Pinpoint the cell where the given text exists, returning its (x, y) midpoint coordinate. 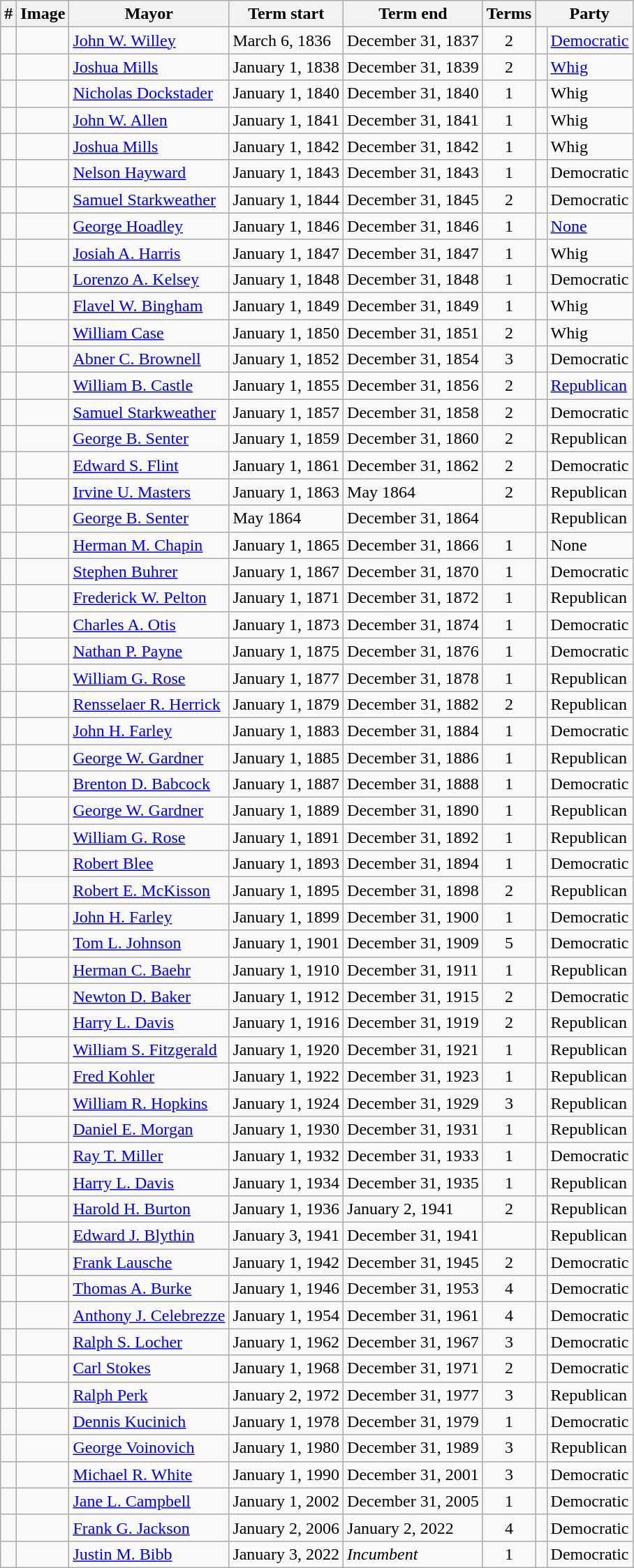
Incumbent (413, 1554)
January 1, 1901 (286, 943)
December 31, 1967 (413, 1342)
December 31, 1862 (413, 465)
Dennis Kucinich (149, 1421)
December 31, 1915 (413, 996)
January 1, 1910 (286, 970)
December 31, 1892 (413, 837)
January 1, 1962 (286, 1342)
December 31, 1971 (413, 1368)
December 31, 1989 (413, 1448)
January 1, 1844 (286, 200)
Frank Lausche (149, 1262)
December 31, 1856 (413, 386)
January 1, 1936 (286, 1209)
December 31, 1841 (413, 120)
January 1, 1932 (286, 1156)
December 31, 2005 (413, 1501)
January 1, 1879 (286, 704)
Jane L. Campbell (149, 1501)
December 31, 1874 (413, 625)
December 31, 2001 (413, 1474)
Justin M. Bibb (149, 1554)
January 1, 1980 (286, 1448)
December 31, 1878 (413, 678)
January 1, 1916 (286, 1023)
January 1, 2002 (286, 1501)
January 1, 1841 (286, 120)
Party (589, 14)
December 31, 1839 (413, 67)
December 31, 1890 (413, 811)
January 1, 1922 (286, 1076)
December 31, 1886 (413, 757)
Ralph S. Locher (149, 1342)
December 31, 1837 (413, 40)
January 1, 1891 (286, 837)
Thomas A. Burke (149, 1289)
December 31, 1843 (413, 173)
January 1, 1852 (286, 359)
Michael R. White (149, 1474)
Frederick W. Pelton (149, 598)
January 1, 1946 (286, 1289)
Irvine U. Masters (149, 492)
January 1, 1877 (286, 678)
December 31, 1854 (413, 359)
January 1, 1885 (286, 757)
December 31, 1898 (413, 890)
January 1, 1875 (286, 651)
January 1, 1842 (286, 147)
December 31, 1931 (413, 1129)
December 31, 1882 (413, 704)
January 2, 1941 (413, 1209)
December 31, 1846 (413, 226)
William B. Castle (149, 386)
Carl Stokes (149, 1368)
December 31, 1911 (413, 970)
Edward J. Blythin (149, 1236)
# (8, 14)
December 31, 1845 (413, 200)
January 1, 1857 (286, 412)
January 1, 1863 (286, 492)
William S. Fitzgerald (149, 1050)
January 1, 1867 (286, 572)
January 2, 1972 (286, 1395)
December 31, 1842 (413, 147)
Nelson Hayward (149, 173)
January 1, 1912 (286, 996)
January 1, 1990 (286, 1474)
Herman M. Chapin (149, 545)
January 1, 1843 (286, 173)
January 1, 1942 (286, 1262)
January 3, 1941 (286, 1236)
Term start (286, 14)
December 31, 1847 (413, 253)
Josiah A. Harris (149, 253)
January 1, 1968 (286, 1368)
January 2, 2006 (286, 1528)
December 31, 1849 (413, 306)
December 31, 1919 (413, 1023)
December 31, 1888 (413, 784)
January 3, 2022 (286, 1554)
December 31, 1909 (413, 943)
Lorenzo A. Kelsey (149, 279)
December 31, 1953 (413, 1289)
January 1, 1855 (286, 386)
December 31, 1860 (413, 439)
December 31, 1923 (413, 1076)
Daniel E. Morgan (149, 1129)
Stephen Buhrer (149, 572)
Newton D. Baker (149, 996)
December 31, 1851 (413, 333)
Edward S. Flint (149, 465)
December 31, 1935 (413, 1183)
January 1, 1887 (286, 784)
December 31, 1921 (413, 1050)
George Hoadley (149, 226)
December 31, 1894 (413, 864)
John W. Willey (149, 40)
Charles A. Otis (149, 625)
December 31, 1848 (413, 279)
Term end (413, 14)
William Case (149, 333)
January 1, 1934 (286, 1183)
December 31, 1979 (413, 1421)
January 1, 1865 (286, 545)
Herman C. Baehr (149, 970)
January 1, 1848 (286, 279)
Anthony J. Celebrezze (149, 1315)
Flavel W. Bingham (149, 306)
5 (509, 943)
January 1, 1859 (286, 439)
Robert Blee (149, 864)
December 31, 1933 (413, 1156)
Frank G. Jackson (149, 1528)
January 2, 2022 (413, 1528)
December 31, 1961 (413, 1315)
January 1, 1895 (286, 890)
William R. Hopkins (149, 1103)
December 31, 1858 (413, 412)
January 1, 1924 (286, 1103)
December 31, 1870 (413, 572)
Image (43, 14)
Fred Kohler (149, 1076)
Tom L. Johnson (149, 943)
January 1, 1873 (286, 625)
January 1, 1871 (286, 598)
January 1, 1849 (286, 306)
December 31, 1872 (413, 598)
December 31, 1977 (413, 1395)
December 31, 1866 (413, 545)
Mayor (149, 14)
December 31, 1876 (413, 651)
Nathan P. Payne (149, 651)
December 31, 1864 (413, 518)
Brenton D. Babcock (149, 784)
Terms (509, 14)
December 31, 1945 (413, 1262)
December 31, 1929 (413, 1103)
March 6, 1836 (286, 40)
George Voinovich (149, 1448)
January 1, 1893 (286, 864)
December 31, 1941 (413, 1236)
January 1, 1840 (286, 94)
Abner C. Brownell (149, 359)
Rensselaer R. Herrick (149, 704)
January 1, 1838 (286, 67)
January 1, 1920 (286, 1050)
John W. Allen (149, 120)
January 1, 1930 (286, 1129)
Nicholas Dockstader (149, 94)
January 1, 1847 (286, 253)
Robert E. McKisson (149, 890)
December 31, 1900 (413, 917)
January 1, 1861 (286, 465)
January 1, 1883 (286, 731)
January 1, 1850 (286, 333)
January 1, 1954 (286, 1315)
January 1, 1978 (286, 1421)
Harold H. Burton (149, 1209)
Ray T. Miller (149, 1156)
Ralph Perk (149, 1395)
December 31, 1884 (413, 731)
January 1, 1846 (286, 226)
January 1, 1889 (286, 811)
January 1, 1899 (286, 917)
December 31, 1840 (413, 94)
